Return the [x, y] coordinate for the center point of the cell that contains the specified text.  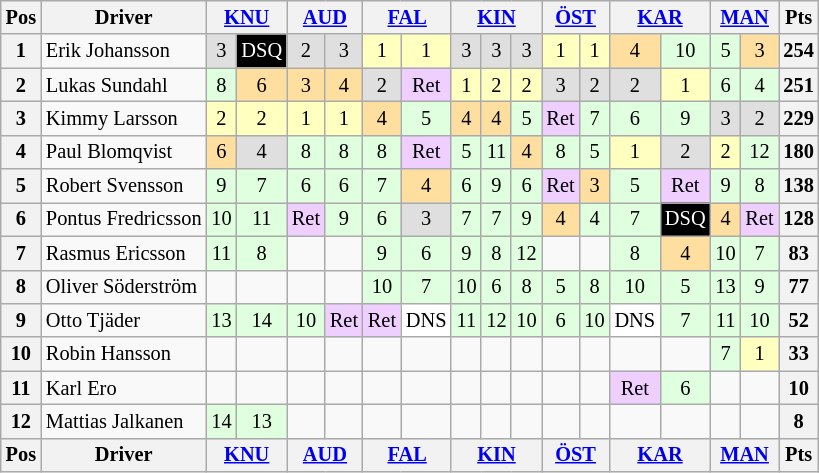
138 [799, 186]
Pontus Fredricsson [124, 219]
Karl Ero [124, 388]
77 [799, 287]
Otto Tjäder [124, 320]
229 [799, 118]
128 [799, 219]
Oliver Söderström [124, 287]
Rasmus Ericsson [124, 253]
251 [799, 85]
33 [799, 354]
Kimmy Larsson [124, 118]
Mattias Jalkanen [124, 421]
254 [799, 51]
180 [799, 152]
Robert Svensson [124, 186]
Robin Hansson [124, 354]
Paul Blomqvist [124, 152]
52 [799, 320]
Lukas Sundahl [124, 85]
83 [799, 253]
Erik Johansson [124, 51]
